Find where the given text appears and provide that cell's center as (X, Y) coordinate. 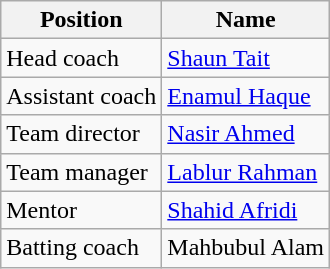
Team director (82, 134)
Shaun Tait (246, 58)
Shahid Afridi (246, 210)
Position (82, 20)
Mahbubul Alam (246, 248)
Nasir Ahmed (246, 134)
Head coach (82, 58)
Enamul Haque (246, 96)
Mentor (82, 210)
Team manager (82, 172)
Lablur Rahman (246, 172)
Name (246, 20)
Assistant coach (82, 96)
Batting coach (82, 248)
